Return the [x, y] coordinate for the center point of the cell that contains the specified text.  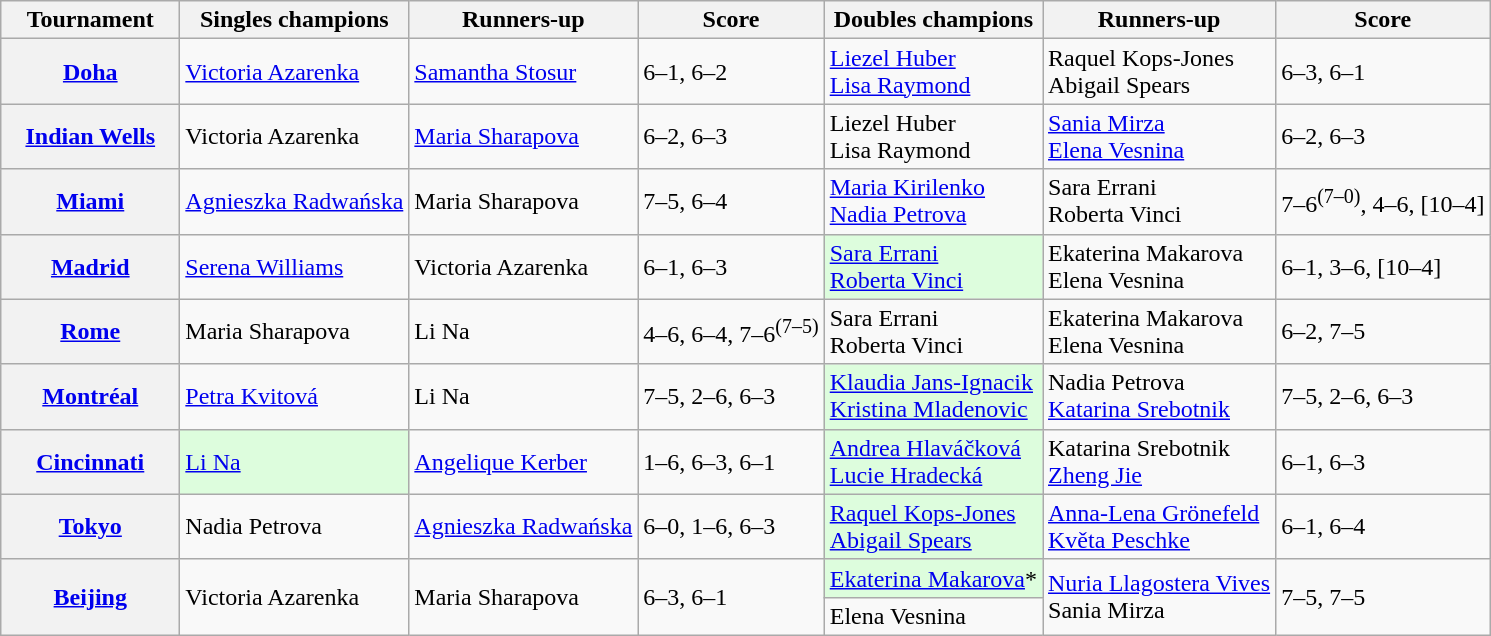
Nuria Llagostera Vives Sania Mirza [1158, 597]
Angelique Kerber [524, 462]
4–6, 6–4, 7–6(7–5) [731, 332]
Samantha Stosur [524, 72]
Singles champions [294, 20]
Maria Kirilenko Nadia Petrova [933, 202]
Petra Kvitová [294, 396]
6–1, 6–4 [1383, 526]
Serena Williams [294, 266]
Nadia Petrova [294, 526]
Tournament [90, 20]
Ekaterina Makarova* [933, 578]
6–1, 6–2 [731, 72]
Sania Mirza Elena Vesnina [1158, 136]
Madrid [90, 266]
Beijing [90, 597]
Tokyo [90, 526]
Cincinnati [90, 462]
Katarina Srebotnik Zheng Jie [1158, 462]
Miami [90, 202]
Elena Vesnina [933, 616]
Doha [90, 72]
Rome [90, 332]
7–5, 6–4 [731, 202]
6–0, 1–6, 6–3 [731, 526]
Klaudia Jans-Ignacik Kristina Mladenovic [933, 396]
Nadia Petrova Katarina Srebotnik [1158, 396]
Doubles champions [933, 20]
6–1, 3–6, [10–4] [1383, 266]
Montréal [90, 396]
6–2, 7–5 [1383, 332]
Anna-Lena Grönefeld Květa Peschke [1158, 526]
1–6, 6–3, 6–1 [731, 462]
7–6(7–0), 4–6, [10–4] [1383, 202]
Indian Wells [90, 136]
Andrea Hlaváčková Lucie Hradecká [933, 462]
7–5, 7–5 [1383, 597]
